Scan for the cell matching the given text and deliver its [x, y] coordinate at center. 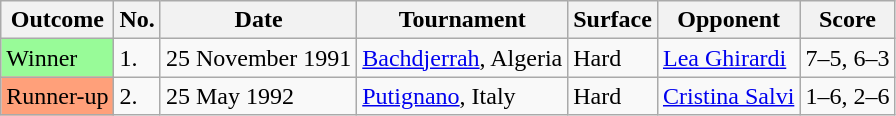
Cristina Salvi [728, 96]
Opponent [728, 20]
Score [848, 20]
2. [137, 96]
7–5, 6–3 [848, 58]
1. [137, 58]
Tournament [462, 20]
Winner [58, 58]
Surface [613, 20]
25 May 1992 [258, 96]
Lea Ghirardi [728, 58]
Date [258, 20]
Runner-up [58, 96]
1–6, 2–6 [848, 96]
Bachdjerrah, Algeria [462, 58]
25 November 1991 [258, 58]
Putignano, Italy [462, 96]
No. [137, 20]
Outcome [58, 20]
